Provide the (X, Y) coordinate of the cell's center where the given text is located.  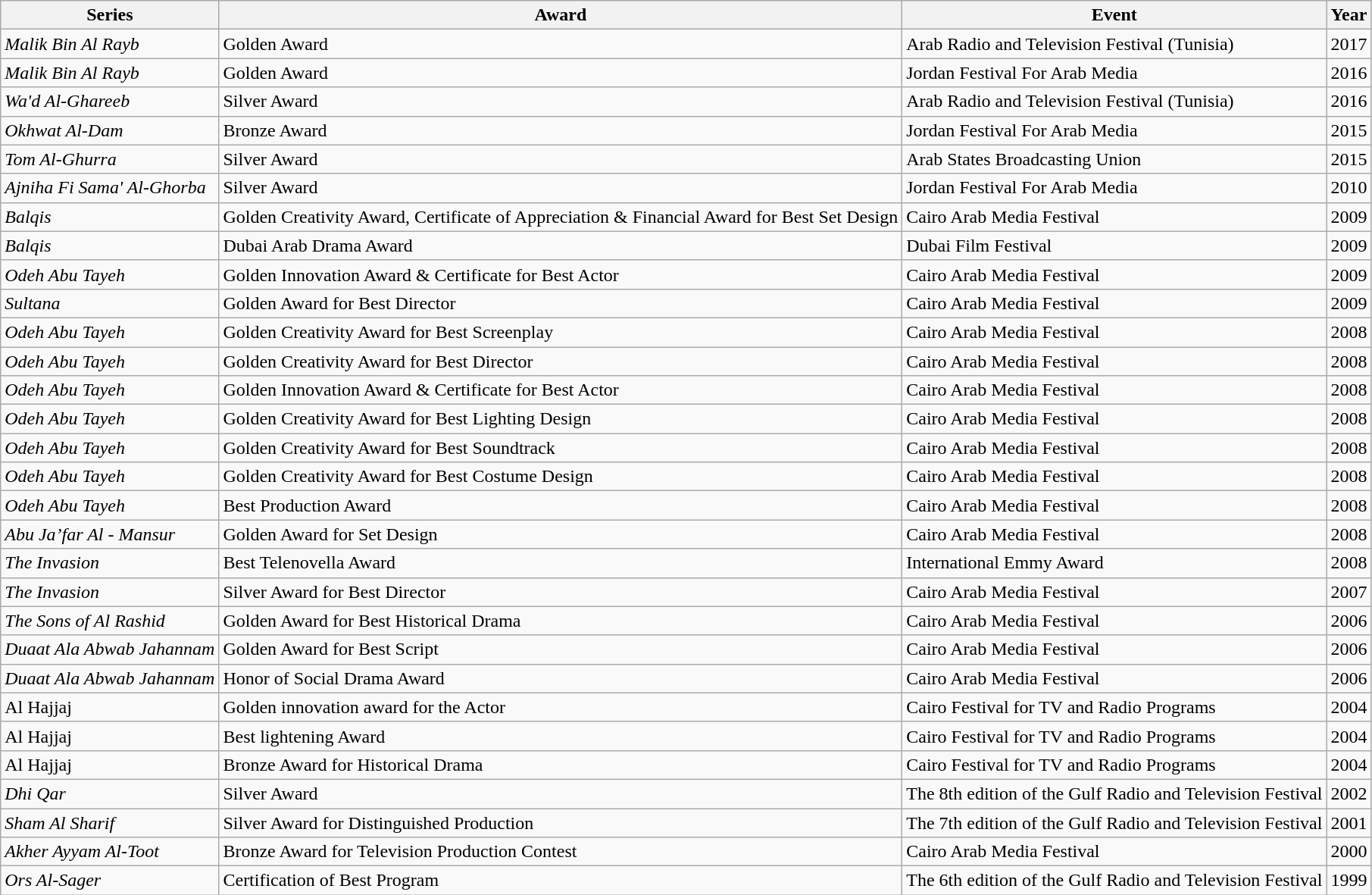
Golden innovation award for the Actor (561, 707)
Akher Ayyam Al-Toot (110, 852)
Bronze Award for Television Production Contest (561, 852)
Golden Creativity Award for Best Costume Design (561, 477)
2007 (1349, 592)
Award (561, 15)
The 7th edition of the Gulf Radio and Television Festival (1114, 822)
2002 (1349, 793)
Golden Creativity Award, Certificate of Appreciation & Financial Award for Best Set Design (561, 217)
Wa'd Al-Ghareeb (110, 102)
Ors Al-Sager (110, 881)
Sultana (110, 303)
1999 (1349, 881)
Bronze Award for Historical Drama (561, 765)
Okhwat Al-Dam (110, 130)
Honor of Social Drama Award (561, 678)
Ajniha Fi Sama' Al-Ghorba (110, 188)
The Sons of Al Rashid (110, 621)
The 8th edition of the Gulf Radio and Television Festival (1114, 793)
2001 (1349, 822)
Arab States Broadcasting Union (1114, 159)
2010 (1349, 188)
Bronze Award (561, 130)
Best Telenovella Award (561, 563)
Sham Al Sharif (110, 822)
2017 (1349, 44)
Golden Creativity Award for Best Director (561, 361)
Event (1114, 15)
Dhi Qar (110, 793)
Silver Award for Distinguished Production (561, 822)
Best Production Award (561, 505)
Certification of Best Program (561, 881)
Dubai Film Festival (1114, 246)
Golden Creativity Award for Best Screenplay (561, 332)
Tom Al-Ghurra (110, 159)
Golden Creativity Award for Best Lighting Design (561, 419)
Golden Award for Best Historical Drama (561, 621)
Golden Creativity Award for Best Soundtrack (561, 448)
Golden Award for Best Script (561, 649)
The 6th edition of the Gulf Radio and Television Festival (1114, 881)
Series (110, 15)
Year (1349, 15)
2000 (1349, 852)
Best lightening Award (561, 736)
International Emmy Award (1114, 563)
Golden Award for Best Director (561, 303)
Abu Ja’far Al - Mansur (110, 534)
Dubai Arab Drama Award (561, 246)
Silver Award for Best Director (561, 592)
Golden Award for Set Design (561, 534)
